Output the [x, y] coordinate of the center of the cell containing the given text.  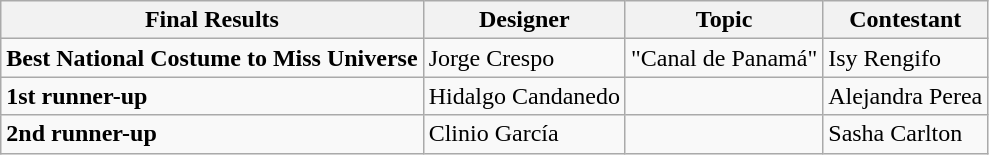
Jorge Crespo [524, 58]
Contestant [906, 20]
Designer [524, 20]
Sasha Carlton [906, 134]
Hidalgo Candanedo [524, 96]
2nd runner-up [212, 134]
Best National Costume to Miss Universe [212, 58]
1st runner-up [212, 96]
Final Results [212, 20]
"Canal de Panamá" [724, 58]
Topic [724, 20]
Alejandra Perea [906, 96]
Clinio García [524, 134]
Isy Rengifo [906, 58]
